Pinpoint the cell where the given text exists, returning its [X, Y] midpoint coordinate. 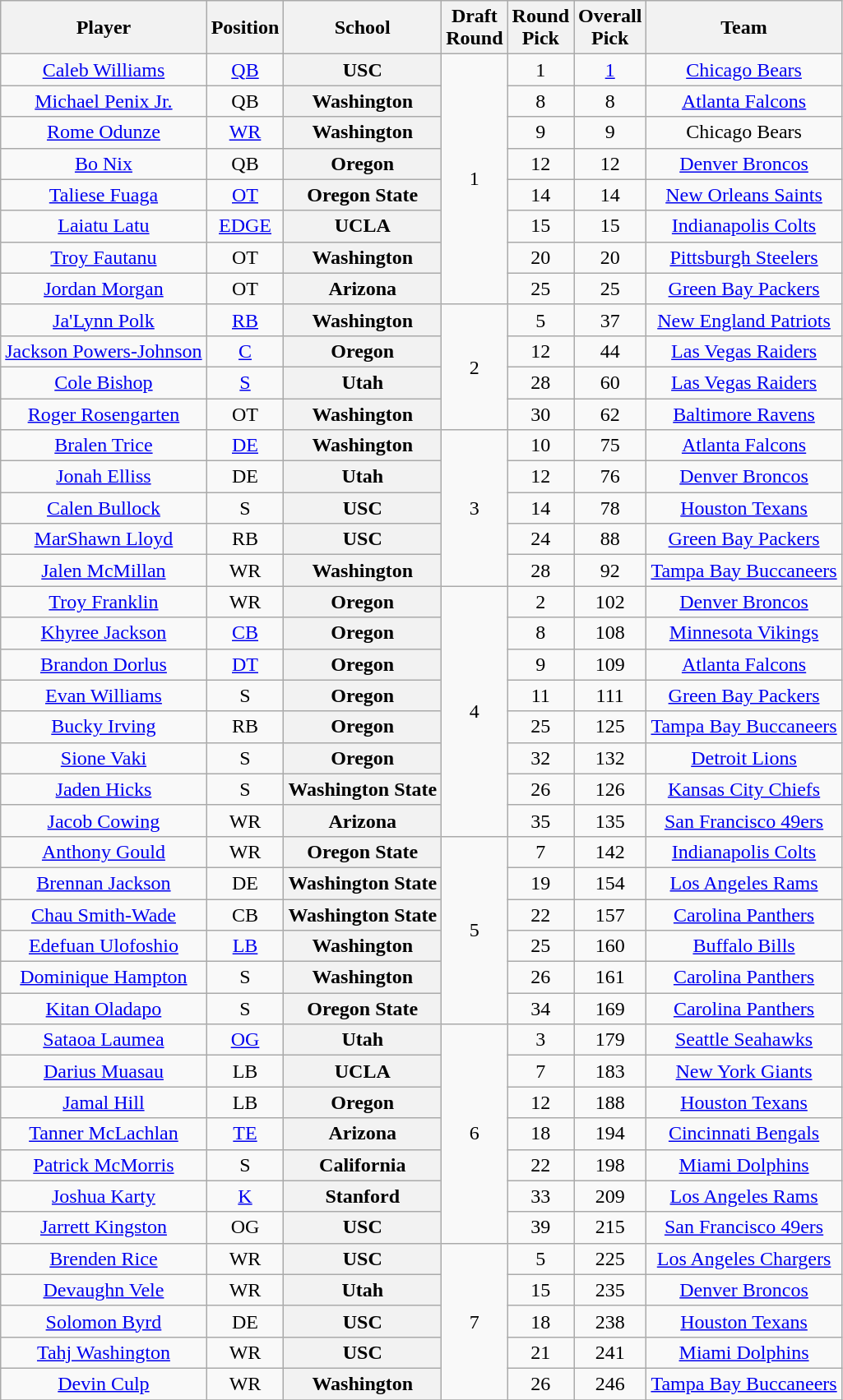
6 [475, 1134]
Taliese Fuaga [104, 195]
New England Patriots [743, 320]
Buffalo Bills [743, 946]
102 [610, 602]
76 [610, 477]
C [245, 351]
188 [610, 1102]
154 [610, 883]
DT [245, 664]
RoundPick [540, 28]
Brandon Dorlus [104, 664]
135 [610, 820]
Anthony Gould [104, 852]
School [363, 28]
Cincinnati Bengals [743, 1134]
Jalen McMillan [104, 571]
109 [610, 664]
4 [475, 711]
Devaughn Vele [104, 1290]
Edefuan Ulofoshio [104, 946]
Brenden Rice [104, 1259]
EDGE [245, 226]
DraftRound [475, 28]
198 [610, 1165]
Brennan Jackson [104, 883]
New Orleans Saints [743, 195]
30 [540, 414]
Khyree Jackson [104, 633]
Darius Muasau [104, 1071]
Ja'Lynn Polk [104, 320]
194 [610, 1134]
Solomon Byrd [104, 1321]
Tanner McLachlan [104, 1134]
Roger Rosengarten [104, 414]
78 [610, 508]
108 [610, 633]
Troy Franklin [104, 602]
Bucky Irving [104, 727]
60 [610, 382]
125 [610, 727]
241 [610, 1352]
Sione Vaki [104, 758]
Calen Bullock [104, 508]
75 [610, 446]
California [363, 1165]
142 [610, 852]
Chau Smith-Wade [104, 915]
Devin Culp [104, 1384]
179 [610, 1040]
TE [245, 1134]
Minnesota Vikings [743, 633]
Jonah Elliss [104, 477]
Player [104, 28]
Stanford [363, 1196]
Jamal Hill [104, 1102]
62 [610, 414]
157 [610, 915]
Jarrett Kingston [104, 1227]
33 [540, 1196]
225 [610, 1259]
Sataoa Laumea [104, 1040]
132 [610, 758]
88 [610, 539]
169 [610, 1009]
Laiatu Latu [104, 226]
246 [610, 1384]
126 [610, 789]
Jackson Powers-Johnson [104, 351]
37 [610, 320]
Los Angeles Chargers [743, 1259]
Bo Nix [104, 164]
215 [610, 1227]
Patrick McMorris [104, 1165]
21 [540, 1352]
34 [540, 1009]
111 [610, 695]
Kitan Oladapo [104, 1009]
11 [540, 695]
Pittsburgh Steelers [743, 257]
MarShawn Lloyd [104, 539]
35 [540, 820]
Joshua Karty [104, 1196]
Evan Williams [104, 695]
Detroit Lions [743, 758]
OverallPick [610, 28]
238 [610, 1321]
Troy Fautanu [104, 257]
10 [540, 446]
160 [610, 946]
New York Giants [743, 1071]
Tahj Washington [104, 1352]
Seattle Seahawks [743, 1040]
209 [610, 1196]
Michael Penix Jr. [104, 101]
Bralen Trice [104, 446]
Baltimore Ravens [743, 414]
Jacob Cowing [104, 820]
Position [245, 28]
161 [610, 977]
Cole Bishop [104, 382]
Jaden Hicks [104, 789]
183 [610, 1071]
Dominique Hampton [104, 977]
39 [540, 1227]
Caleb Williams [104, 70]
24 [540, 539]
235 [610, 1290]
K [245, 1196]
Jordan Morgan [104, 289]
Team [743, 28]
19 [540, 883]
Kansas City Chiefs [743, 789]
92 [610, 571]
32 [540, 758]
44 [610, 351]
Rome Odunze [104, 132]
